Identify which cell holds the provided text, then report its (X, Y) central coordinate. 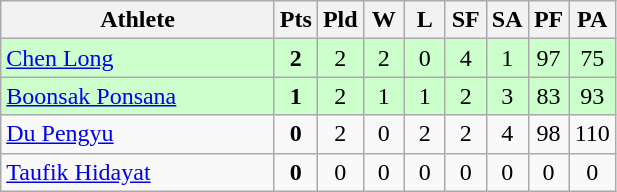
Du Pengyu (138, 134)
W (384, 20)
98 (548, 134)
83 (548, 96)
L (424, 20)
75 (592, 58)
Taufik Hidayat (138, 172)
97 (548, 58)
110 (592, 134)
Pld (340, 20)
93 (592, 96)
Boonsak Ponsana (138, 96)
PA (592, 20)
Athlete (138, 20)
PF (548, 20)
3 (507, 96)
SA (507, 20)
Chen Long (138, 58)
Pts (296, 20)
SF (466, 20)
